Scan for the cell matching the given text and deliver its (X, Y) coordinate at center. 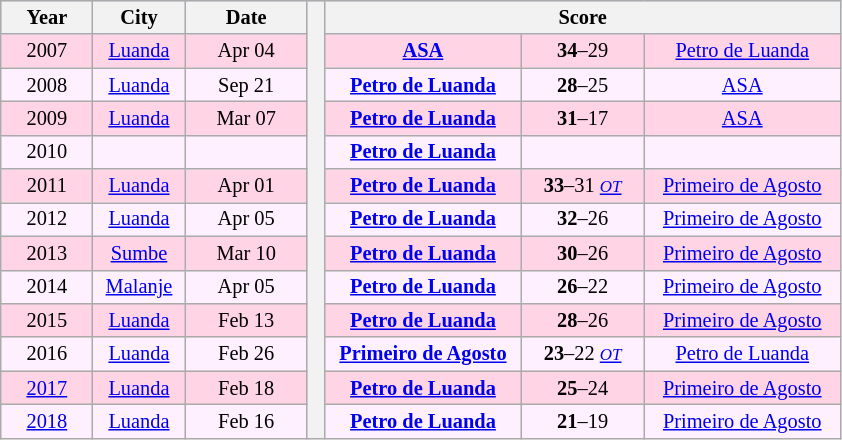
Sumbe (139, 253)
Feb 18 (246, 388)
2010 (47, 152)
2008 (47, 85)
Mar 07 (246, 118)
33–31 OT (583, 186)
Apr 04 (246, 51)
2012 (47, 219)
Malanje (139, 287)
30–26 (583, 253)
23–22 OT (583, 354)
31–17 (583, 118)
2018 (47, 421)
Mar 10 (246, 253)
City (139, 17)
2009 (47, 118)
Score (582, 17)
2016 (47, 354)
32–26 (583, 219)
28–25 (583, 85)
2015 (47, 320)
Year (47, 17)
25–24 (583, 388)
2011 (47, 186)
Feb 26 (246, 354)
Feb 13 (246, 320)
Sep 21 (246, 85)
2013 (47, 253)
2007 (47, 51)
2014 (47, 287)
Date (246, 17)
21–19 (583, 421)
26–22 (583, 287)
Feb 16 (246, 421)
2017 (47, 388)
34–29 (583, 51)
28–26 (583, 320)
Apr 01 (246, 186)
